Capture the cell that displays the provided text and extract its [x, y] central coordinate. 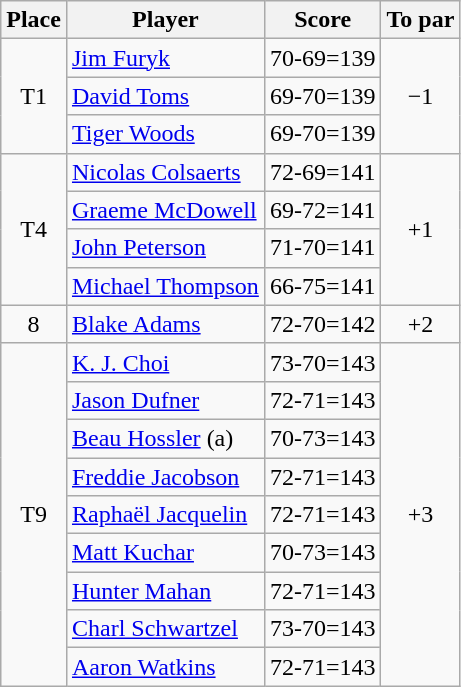
Place [34, 20]
71-70=141 [322, 248]
8 [34, 324]
Player [165, 20]
Aaron Watkins [165, 667]
Tiger Woods [165, 134]
+2 [420, 324]
Michael Thompson [165, 286]
+1 [420, 229]
Graeme McDowell [165, 210]
T9 [34, 514]
+3 [420, 514]
Matt Kuchar [165, 553]
Raphaël Jacquelin [165, 515]
66-75=141 [322, 286]
T1 [34, 96]
K. J. Choi [165, 362]
Score [322, 20]
Hunter Mahan [165, 591]
Beau Hossler (a) [165, 438]
70-69=139 [322, 58]
72-69=141 [322, 172]
Jason Dufner [165, 400]
Blake Adams [165, 324]
Freddie Jacobson [165, 477]
Charl Schwartzel [165, 629]
John Peterson [165, 248]
T4 [34, 229]
Jim Furyk [165, 58]
−1 [420, 96]
To par [420, 20]
Nicolas Colsaerts [165, 172]
72-70=142 [322, 324]
69-72=141 [322, 210]
David Toms [165, 96]
